Identify which cell holds the provided text, then report its (X, Y) central coordinate. 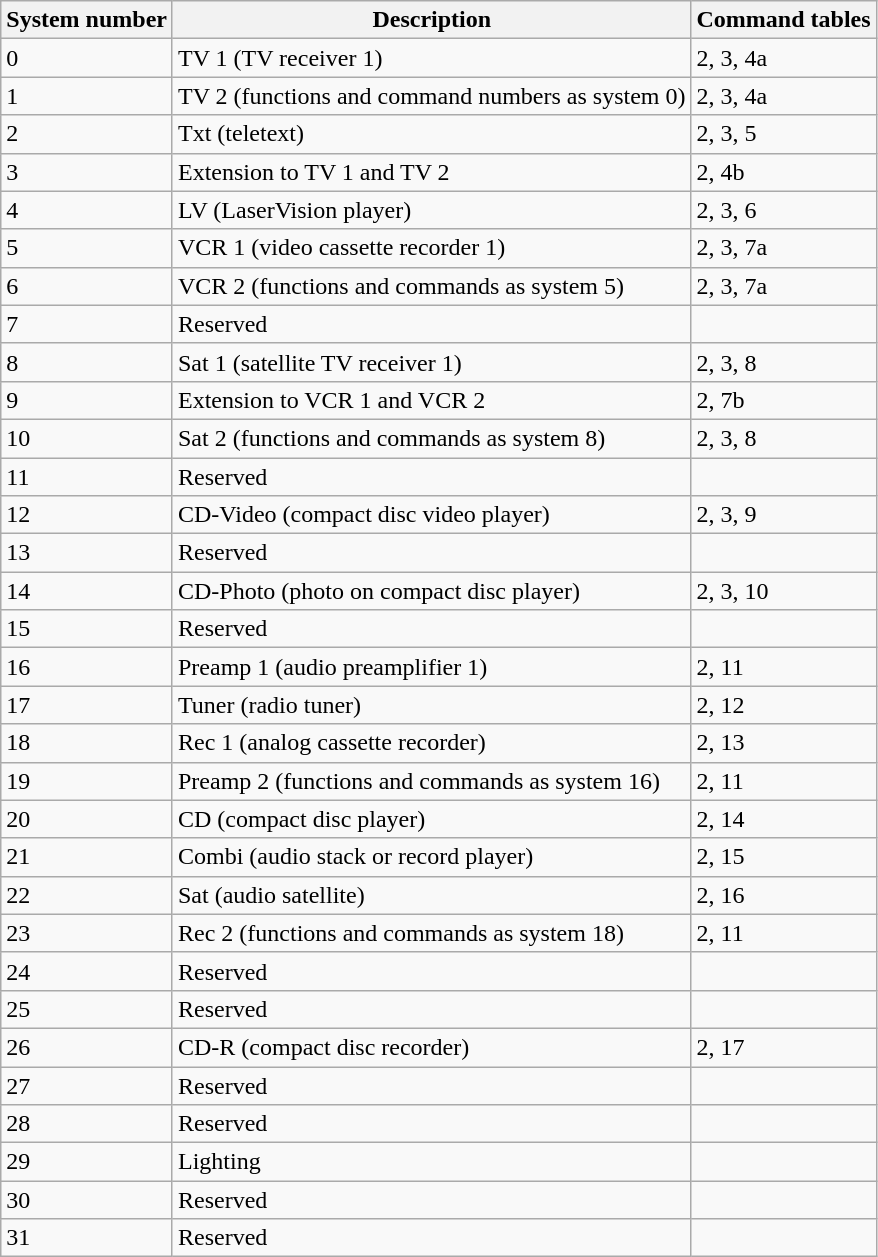
Sat (audio satellite) (432, 895)
21 (87, 857)
CD-R (compact disc recorder) (432, 1047)
15 (87, 629)
25 (87, 1009)
26 (87, 1047)
Description (432, 20)
CD-Photo (photo on compact disc player) (432, 591)
VCR 2 (functions and commands as system 5) (432, 286)
16 (87, 667)
4 (87, 210)
20 (87, 819)
2, 16 (784, 895)
Txt (teletext) (432, 134)
2, 7b (784, 400)
31 (87, 1238)
12 (87, 515)
5 (87, 248)
2, 14 (784, 819)
2, 3, 6 (784, 210)
14 (87, 591)
2 (87, 134)
24 (87, 971)
Sat 2 (functions and commands as system 8) (432, 438)
2, 3, 10 (784, 591)
Preamp 2 (functions and commands as system 16) (432, 781)
System number (87, 20)
2, 15 (784, 857)
0 (87, 58)
19 (87, 781)
29 (87, 1162)
TV 2 (functions and command numbers as system 0) (432, 96)
2, 3, 9 (784, 515)
6 (87, 286)
27 (87, 1085)
Tuner (radio tuner) (432, 705)
2, 17 (784, 1047)
Sat 1 (satellite TV receiver 1) (432, 362)
CD (compact disc player) (432, 819)
18 (87, 743)
LV (LaserVision player) (432, 210)
CD-Video (compact disc video player) (432, 515)
Combi (audio stack or record player) (432, 857)
2, 3, 5 (784, 134)
17 (87, 705)
Extension to TV 1 and TV 2 (432, 172)
28 (87, 1124)
8 (87, 362)
Command tables (784, 20)
10 (87, 438)
Preamp 1 (audio preamplifier 1) (432, 667)
1 (87, 96)
VCR 1 (video cassette recorder 1) (432, 248)
2, 4b (784, 172)
Rec 1 (analog cassette recorder) (432, 743)
11 (87, 477)
22 (87, 895)
Rec 2 (functions and commands as system 18) (432, 933)
30 (87, 1200)
9 (87, 400)
2, 12 (784, 705)
Lighting (432, 1162)
3 (87, 172)
TV 1 (TV receiver 1) (432, 58)
23 (87, 933)
2, 13 (784, 743)
7 (87, 324)
Extension to VCR 1 and VCR 2 (432, 400)
13 (87, 553)
